Find where the given text appears and provide that cell's center as [x, y] coordinate. 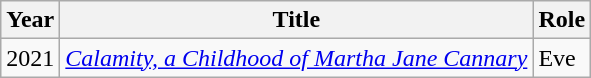
Title [296, 20]
2021 [30, 58]
Year [30, 20]
Role [562, 20]
Calamity, a Childhood of Martha Jane Cannary [296, 58]
Eve [562, 58]
